Search for the cell housing the specified text and yield its (x, y) center coordinate. 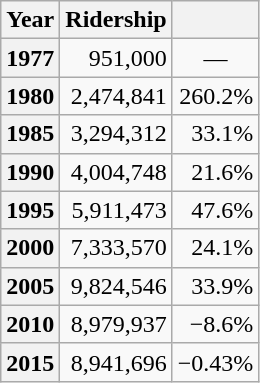
1995 (30, 210)
3,294,312 (116, 134)
7,333,570 (116, 248)
−0.43% (216, 362)
1980 (30, 96)
−8.6% (216, 324)
21.6% (216, 172)
2,474,841 (116, 96)
2015 (30, 362)
47.6% (216, 210)
5,911,473 (116, 210)
1990 (30, 172)
9,824,546 (116, 286)
33.9% (216, 286)
24.1% (216, 248)
4,004,748 (116, 172)
8,941,696 (116, 362)
— (216, 58)
2010 (30, 324)
8,979,937 (116, 324)
33.1% (216, 134)
1985 (30, 134)
1977 (30, 58)
260.2% (216, 96)
Ridership (116, 20)
Year (30, 20)
951,000 (116, 58)
2005 (30, 286)
2000 (30, 248)
